Locate the cell with the specified text and output its [x, y] center coordinate. 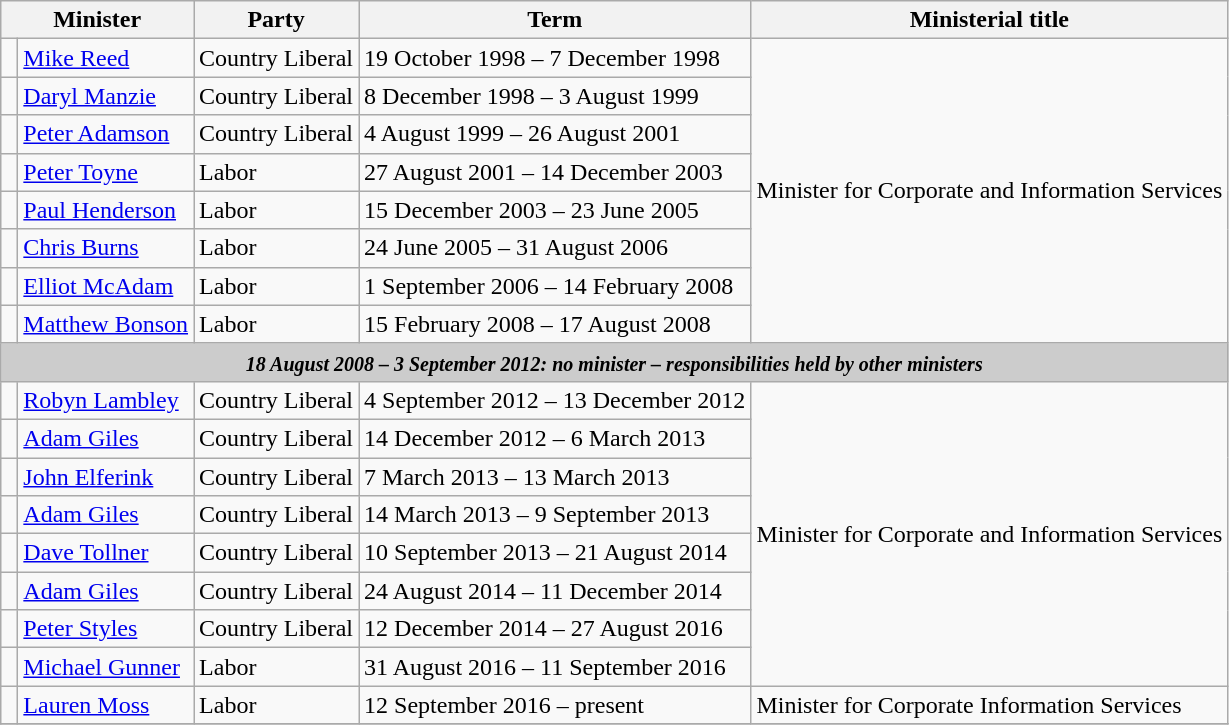
12 December 2014 – 27 August 2016 [555, 629]
19 October 1998 – 7 December 1998 [555, 58]
24 June 2005 – 31 August 2006 [555, 248]
7 March 2013 – 13 March 2013 [555, 477]
Matthew Bonson [106, 324]
24 August 2014 – 11 December 2014 [555, 591]
Michael Gunner [106, 667]
Paul Henderson [106, 210]
Ministerial title [990, 20]
Elliot McAdam [106, 286]
Daryl Manzie [106, 96]
10 September 2013 – 21 August 2014 [555, 553]
Term [555, 20]
4 September 2012 – 13 December 2012 [555, 400]
Minister [98, 20]
1 September 2006 – 14 February 2008 [555, 286]
14 March 2013 – 9 September 2013 [555, 515]
12 September 2016 – present [555, 705]
15 December 2003 – 23 June 2005 [555, 210]
8 December 1998 – 3 August 1999 [555, 96]
Minister for Corporate Information Services [990, 705]
Peter Styles [106, 629]
John Elferink [106, 477]
14 December 2012 – 6 March 2013 [555, 438]
Chris Burns [106, 248]
27 August 2001 – 14 December 2003 [555, 172]
Lauren Moss [106, 705]
Peter Adamson [106, 134]
Peter Toyne [106, 172]
18 August 2008 – 3 September 2012: no minister – responsibilities held by other ministers [614, 362]
Party [276, 20]
Mike Reed [106, 58]
4 August 1999 – 26 August 2001 [555, 134]
15 February 2008 – 17 August 2008 [555, 324]
Robyn Lambley [106, 400]
31 August 2016 – 11 September 2016 [555, 667]
Dave Tollner [106, 553]
